Capture the cell that displays the provided text and extract its [x, y] central coordinate. 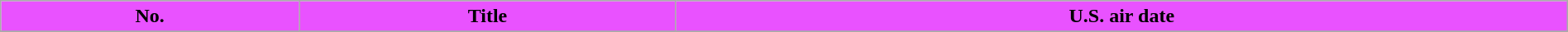
U.S. air date [1121, 16]
No. [151, 16]
Title [488, 16]
